Determine the (X, Y) coordinate at the center of the cell enclosing the given text.  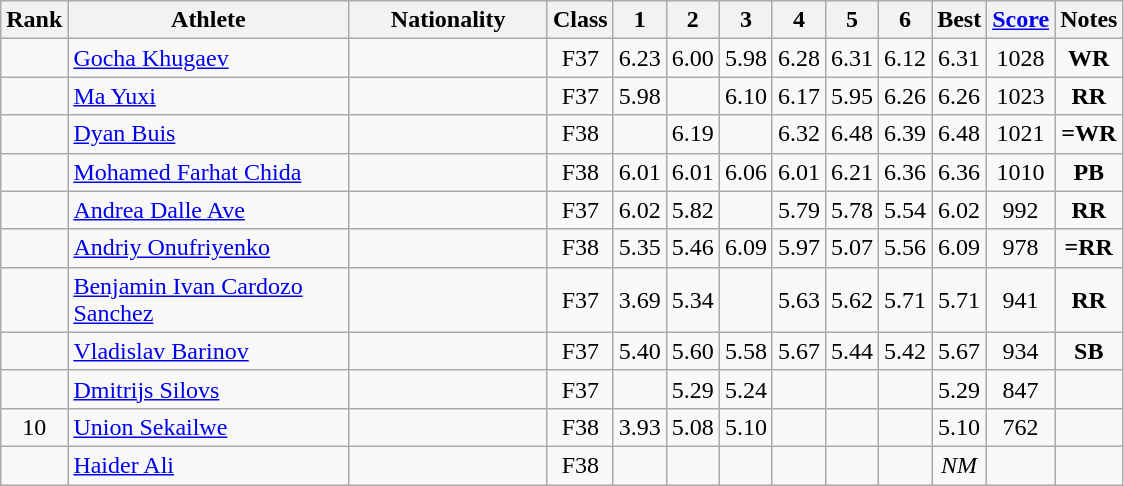
1010 (1021, 172)
Andrea Dalle Ave (208, 210)
3.69 (640, 300)
5.58 (746, 351)
Mohamed Farhat Chida (208, 172)
=RR (1089, 248)
6.19 (692, 134)
978 (1021, 248)
5.34 (692, 300)
5.78 (852, 210)
6.28 (798, 58)
5.08 (692, 427)
Vladislav Barinov (208, 351)
6 (906, 20)
1028 (1021, 58)
6.32 (798, 134)
5.40 (640, 351)
Ma Yuxi (208, 96)
762 (1021, 427)
6.00 (692, 58)
Union Sekailwe (208, 427)
3.93 (640, 427)
WR (1089, 58)
934 (1021, 351)
NM (960, 465)
Notes (1089, 20)
SB (1089, 351)
5 (852, 20)
Benjamin Ivan Cardozo Sanchez (208, 300)
5.07 (852, 248)
5.82 (692, 210)
Score (1021, 20)
5.54 (906, 210)
Athlete (208, 20)
5.46 (692, 248)
5.60 (692, 351)
6.12 (906, 58)
Class (580, 20)
Best (960, 20)
=WR (1089, 134)
5.56 (906, 248)
5.62 (852, 300)
5.42 (906, 351)
Haider Ali (208, 465)
4 (798, 20)
992 (1021, 210)
5.95 (852, 96)
Andriy Onufriyenko (208, 248)
6.21 (852, 172)
1023 (1021, 96)
5.63 (798, 300)
1 (640, 20)
941 (1021, 300)
10 (34, 427)
Rank (34, 20)
5.24 (746, 389)
847 (1021, 389)
1021 (1021, 134)
5.79 (798, 210)
5.97 (798, 248)
Gocha Khugaev (208, 58)
Dmitrijs Silovs (208, 389)
5.44 (852, 351)
6.17 (798, 96)
PB (1089, 172)
2 (692, 20)
6.10 (746, 96)
3 (746, 20)
6.06 (746, 172)
6.23 (640, 58)
Nationality (448, 20)
Dyan Buis (208, 134)
5.35 (640, 248)
6.39 (906, 134)
